Output the [x, y] coordinate of the center of the cell containing the given text.  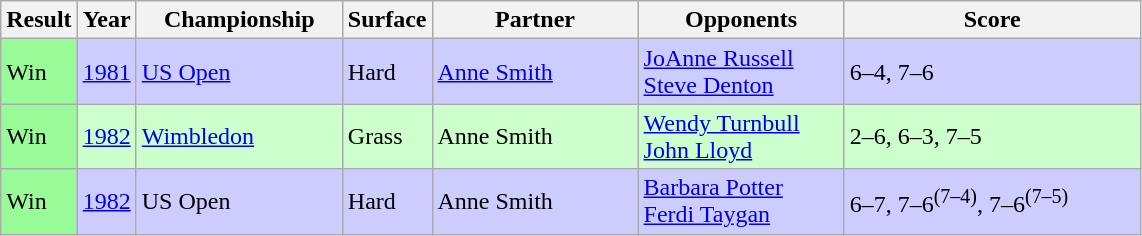
Grass [387, 136]
Surface [387, 20]
Championship [239, 20]
Partner [535, 20]
Result [39, 20]
Opponents [741, 20]
Wendy Turnbull John Lloyd [741, 136]
Barbara Potter Ferdi Taygan [741, 202]
6–4, 7–6 [992, 72]
Year [106, 20]
1981 [106, 72]
Score [992, 20]
JoAnne Russell Steve Denton [741, 72]
2–6, 6–3, 7–5 [992, 136]
6–7, 7–6(7–4), 7–6(7–5) [992, 202]
Wimbledon [239, 136]
